Return the [x, y] coordinate for the center point of the cell that contains the specified text.  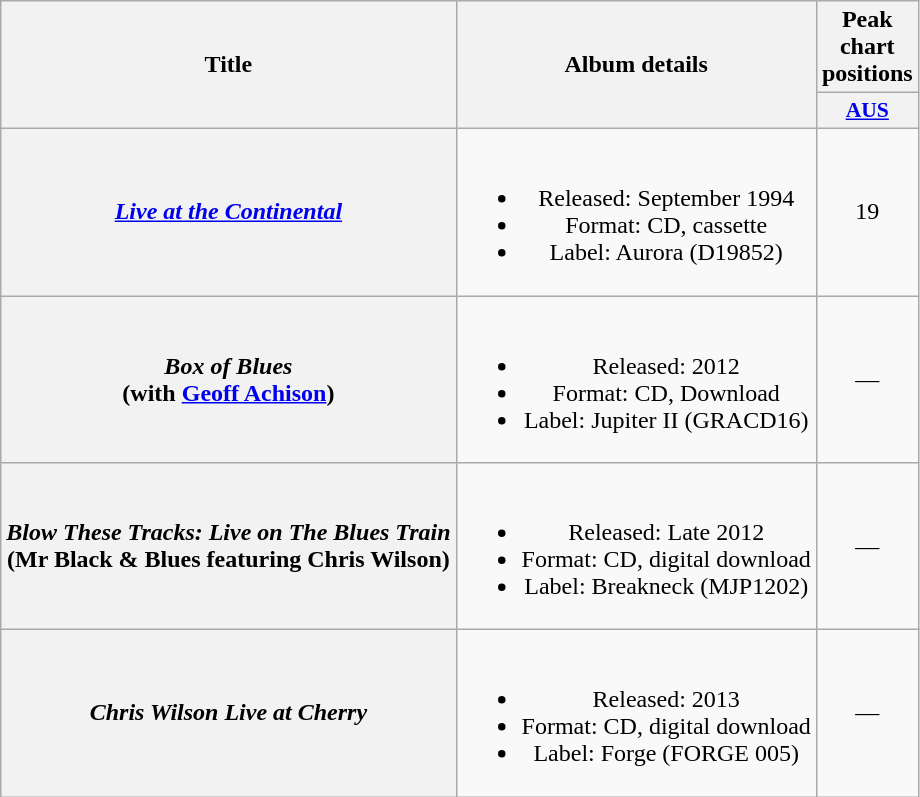
Blow These Tracks: Live on The Blues Train (Mr Black & Blues featuring Chris Wilson) [228, 546]
AUS [867, 111]
Released: Late 2012Format: CD, digital downloadLabel: Breakneck (MJP1202) [636, 546]
Live at the Continental [228, 212]
Chris Wilson Live at Cherry [228, 714]
Box of Blues (with Geoff Achison) [228, 380]
Peak chartpositions [867, 47]
Title [228, 65]
Released: 2012Format: CD, DownloadLabel: Jupiter II (GRACD16) [636, 380]
Released: September 1994Format: CD, cassetteLabel: Aurora (D19852) [636, 212]
Released: 2013Format: CD, digital downloadLabel: Forge (FORGE 005) [636, 714]
19 [867, 212]
Album details [636, 65]
